From the cell containing the given text, extract its center point as (X, Y) coordinate. 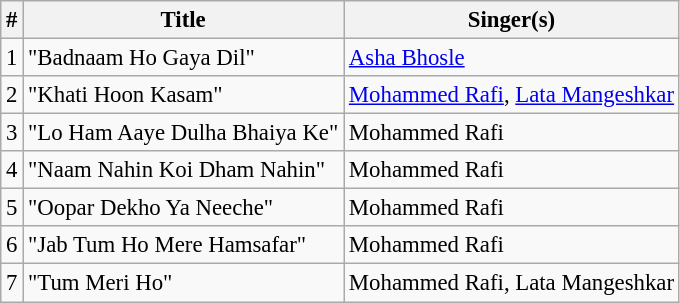
3 (12, 133)
"Naam Nahin Koi Dham Nahin" (184, 170)
1 (12, 58)
"Khati Hoon Kasam" (184, 95)
"Oopar Dekho Ya Neeche" (184, 208)
6 (12, 245)
"Badnaam Ho Gaya Dil" (184, 58)
"Jab Tum Ho Mere Hamsafar" (184, 245)
Title (184, 20)
"Lo Ham Aaye Dulha Bhaiya Ke" (184, 133)
2 (12, 95)
Asha Bhosle (512, 58)
Singer(s) (512, 20)
7 (12, 283)
4 (12, 170)
# (12, 20)
5 (12, 208)
"Tum Meri Ho" (184, 283)
